Pinpoint the cell where the given text exists, returning its [X, Y] midpoint coordinate. 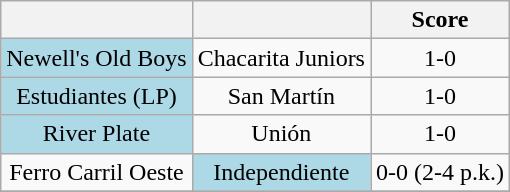
Unión [281, 134]
Estudiantes (LP) [96, 96]
0-0 (2-4 p.k.) [440, 172]
Score [440, 20]
River Plate [96, 134]
Chacarita Juniors [281, 58]
Newell's Old Boys [96, 58]
Independiente [281, 172]
San Martín [281, 96]
Ferro Carril Oeste [96, 172]
